Search for the cell housing the specified text and yield its [X, Y] center coordinate. 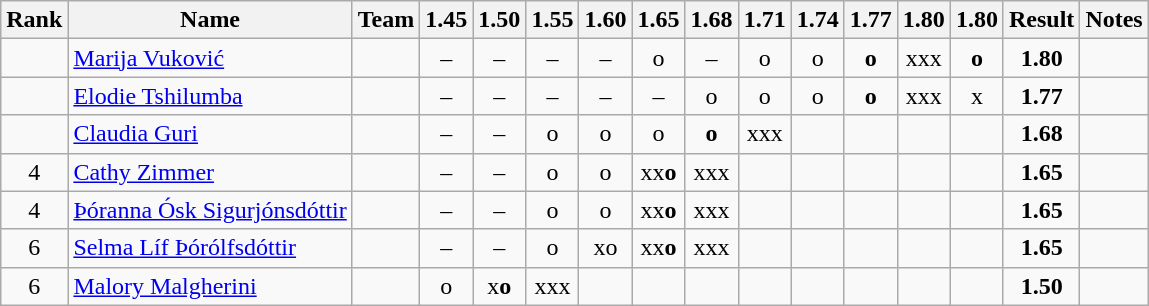
1.55 [552, 20]
1.74 [818, 20]
Name [210, 20]
Þóranna Ósk Sigurjónsdóttir [210, 210]
Result [1041, 20]
x [976, 96]
Claudia Guri [210, 134]
Malory Malgherini [210, 286]
Marija Vuković [210, 58]
1.45 [446, 20]
Elodie Tshilumba [210, 96]
Team [386, 20]
Selma Líf Þórólfsdóttir [210, 248]
Notes [1114, 20]
Rank [34, 20]
1.71 [764, 20]
1.60 [606, 20]
Cathy Zimmer [210, 172]
